Capture the cell that displays the provided text and extract its (X, Y) central coordinate. 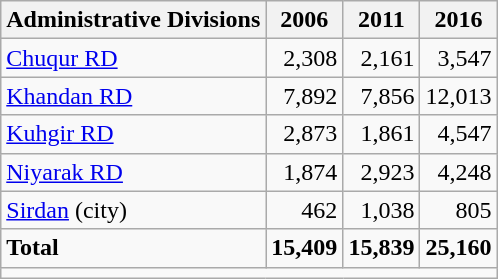
1,861 (382, 134)
462 (304, 210)
4,248 (458, 172)
Kuhgir RD (134, 134)
Sirdan (city) (134, 210)
Khandan RD (134, 96)
Niyarak RD (134, 172)
3,547 (458, 58)
7,892 (304, 96)
2016 (458, 20)
Chuqur RD (134, 58)
2,161 (382, 58)
2,308 (304, 58)
1,874 (304, 172)
Total (134, 248)
2006 (304, 20)
805 (458, 210)
1,038 (382, 210)
2011 (382, 20)
25,160 (458, 248)
Administrative Divisions (134, 20)
2,873 (304, 134)
12,013 (458, 96)
4,547 (458, 134)
2,923 (382, 172)
15,409 (304, 248)
7,856 (382, 96)
15,839 (382, 248)
